Determine the (X, Y) coordinate at the center of the cell enclosing the given text.  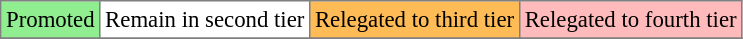
Relegated to third tier (415, 20)
Promoted (50, 20)
Remain in second tier (205, 20)
Relegated to fourth tier (630, 20)
